Find where the given text appears and provide that cell's center as (X, Y) coordinate. 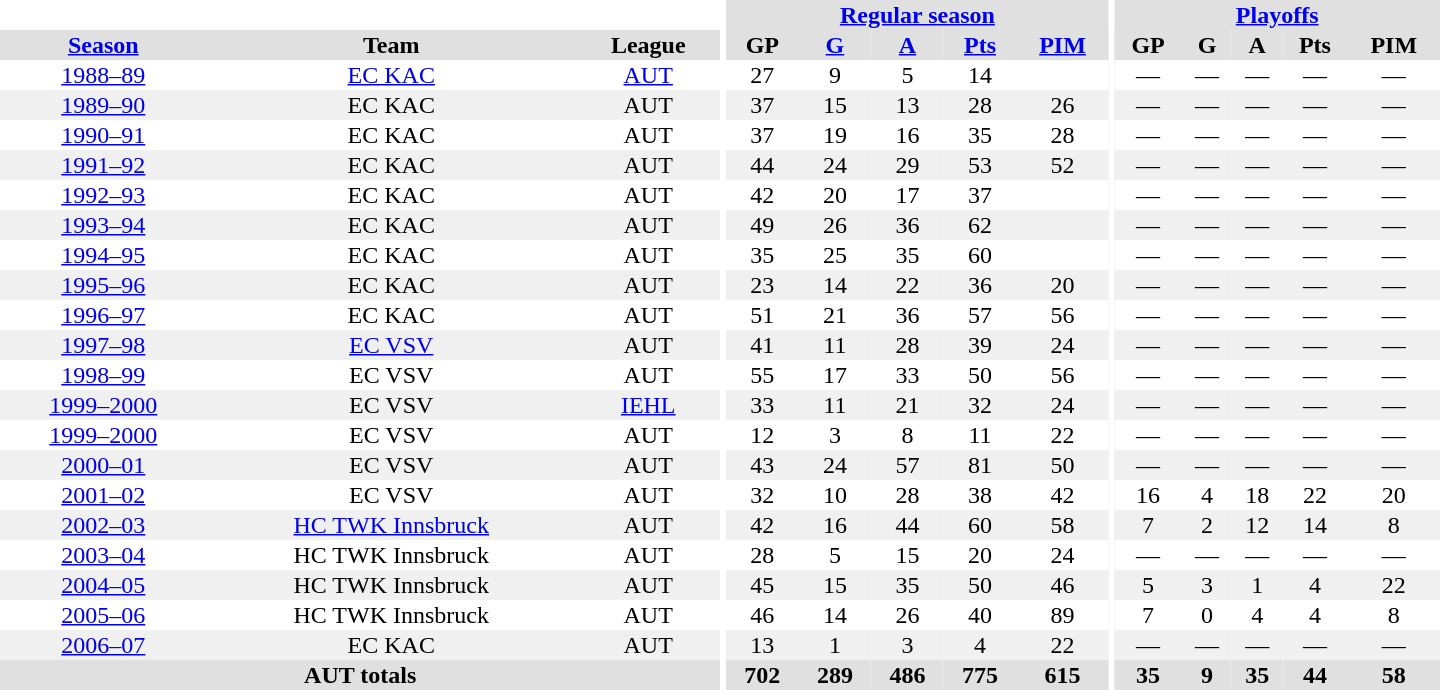
89 (1062, 615)
IEHL (648, 405)
1989–90 (104, 105)
53 (980, 165)
League (648, 45)
2001–02 (104, 495)
40 (980, 615)
2000–01 (104, 465)
1988–89 (104, 75)
702 (762, 675)
Regular season (918, 15)
Season (104, 45)
2003–04 (104, 555)
52 (1062, 165)
18 (1257, 495)
43 (762, 465)
2005–06 (104, 615)
23 (762, 285)
2006–07 (104, 645)
289 (836, 675)
1992–93 (104, 195)
1998–99 (104, 375)
62 (980, 225)
49 (762, 225)
38 (980, 495)
2002–03 (104, 525)
Team (392, 45)
51 (762, 315)
AUT totals (360, 675)
1997–98 (104, 345)
0 (1207, 615)
41 (762, 345)
25 (836, 255)
10 (836, 495)
1990–91 (104, 135)
1995–96 (104, 285)
27 (762, 75)
486 (908, 675)
775 (980, 675)
39 (980, 345)
1993–94 (104, 225)
29 (908, 165)
615 (1062, 675)
55 (762, 375)
45 (762, 585)
1996–97 (104, 315)
2 (1207, 525)
1994–95 (104, 255)
19 (836, 135)
2004–05 (104, 585)
Playoffs (1277, 15)
81 (980, 465)
1991–92 (104, 165)
